Output the [X, Y] coordinate of the center of the cell containing the given text.  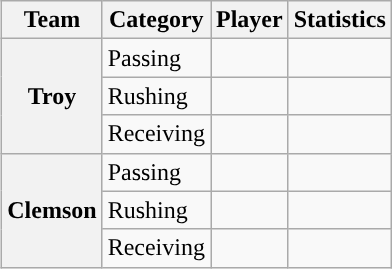
Category [156, 20]
Troy [52, 96]
Statistics [340, 20]
Team [52, 20]
Player [249, 20]
Clemson [52, 210]
